Determine the [X, Y] coordinate at the center of the cell enclosing the given text.  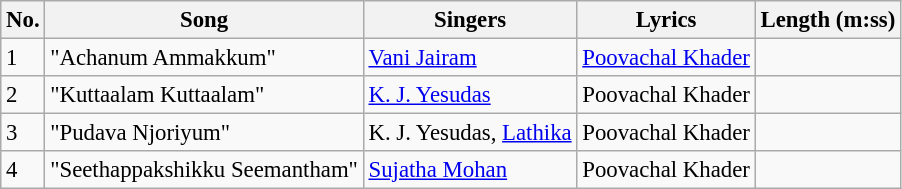
Length (m:ss) [828, 20]
K. J. Yesudas [470, 95]
Lyrics [666, 20]
3 [23, 133]
"Kuttaalam Kuttaalam" [204, 95]
"Pudava Njoriyum" [204, 133]
Singers [470, 20]
"Seethappakshikku Seemantham" [204, 170]
No. [23, 20]
4 [23, 170]
"Achanum Ammakkum" [204, 58]
K. J. Yesudas, Lathika [470, 133]
2 [23, 95]
1 [23, 58]
Song [204, 20]
Vani Jairam [470, 58]
Sujatha Mohan [470, 170]
